Extract the [X, Y] coordinate from the center of the cell holding the provided text.  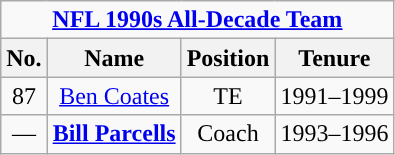
NFL 1990s All-Decade Team [198, 20]
Coach [228, 134]
No. [24, 58]
Position [228, 58]
Tenure [334, 58]
Bill Parcells [114, 134]
1993–1996 [334, 134]
1991–1999 [334, 96]
— [24, 134]
87 [24, 96]
Ben Coates [114, 96]
Name [114, 58]
TE [228, 96]
